Provide the (X, Y) coordinate of the cell's center where the given text is located.  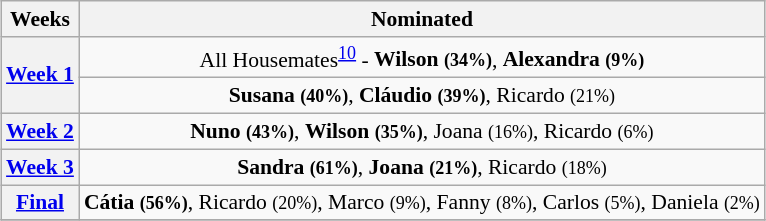
Week 3 (40, 167)
Final (40, 203)
Week 1 (40, 76)
Sandra (61%), Joana (21%), Ricardo (18%) (422, 167)
Cátia (56%), Ricardo (20%), Marco (9%), Fanny (8%), Carlos (5%), Daniela (2%) (422, 203)
Week 2 (40, 132)
All Housemates10 - Wilson (34%), Alexandra (9%) (422, 58)
Nominated (422, 19)
Weeks (40, 19)
Nuno (43%), Wilson (35%), Joana (16%), Ricardo (6%) (422, 132)
Susana (40%), Cláudio (39%), Ricardo (21%) (422, 96)
